Scan for the cell matching the given text and deliver its (X, Y) coordinate at center. 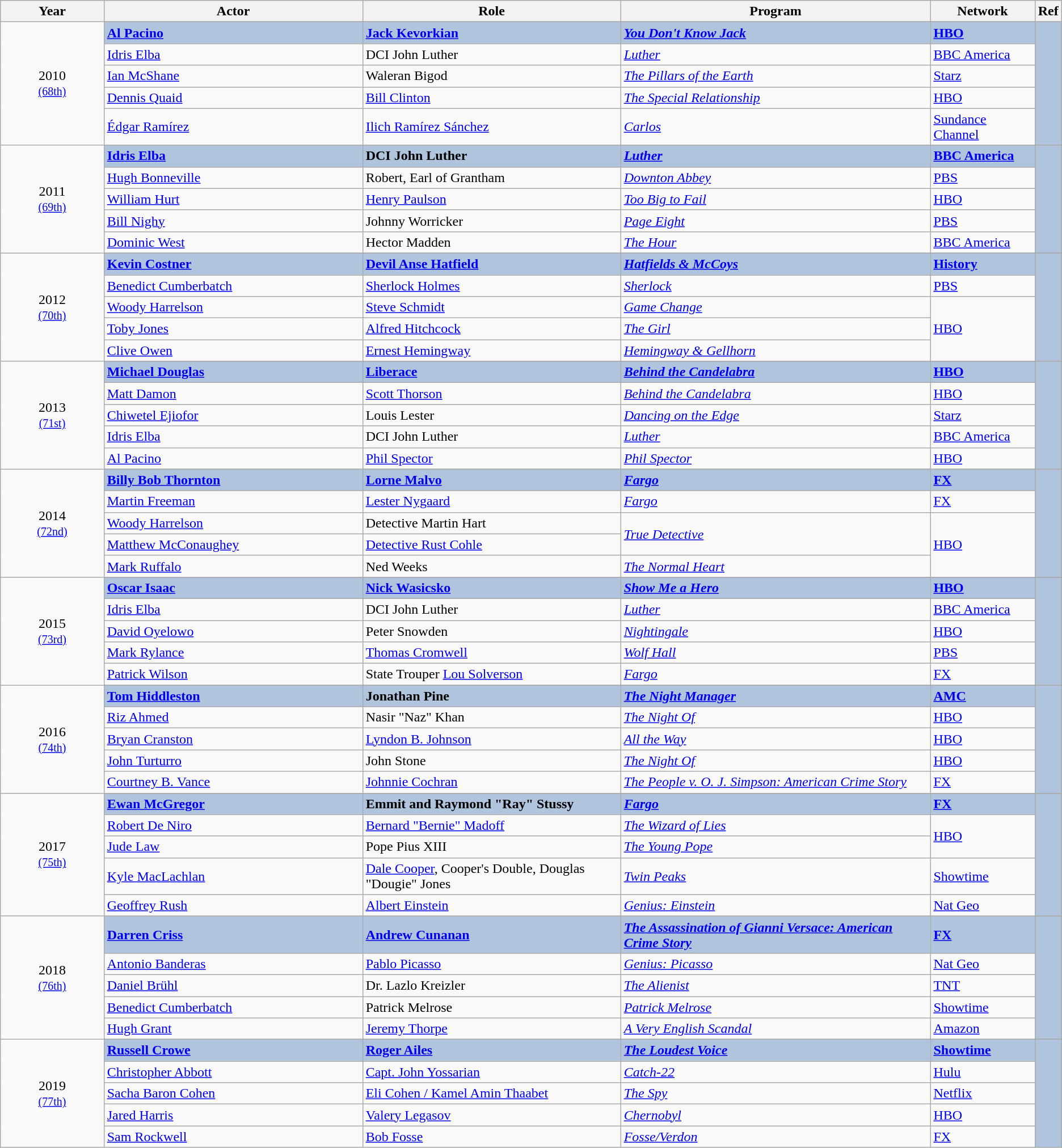
2015 (73rd) (52, 631)
Liberace (491, 372)
Dale Cooper, Cooper's Double, Douglas "Dougie" Jones (491, 876)
Emmit and Raymond "Ray" Stussy (491, 804)
Andrew Cunanan (491, 935)
Steve Schmidt (491, 307)
William Hurt (233, 199)
Hemingway & Gellhorn (776, 351)
Chernobyl (776, 1115)
Mark Ruffalo (233, 566)
Antonio Banderas (233, 964)
Actor (233, 11)
Fosse/Verdon (776, 1137)
2017 (75th) (52, 854)
Jeremy Thorpe (491, 1029)
State Trouper Lou Solverson (491, 674)
Downton Abbey (776, 178)
Sundance Channel (983, 127)
Genius: Picasso (776, 964)
Lorne Malvo (491, 480)
2016 (74th) (52, 739)
2012 (70th) (52, 307)
2010 (68th) (52, 84)
Darren Criss (233, 935)
Year (52, 11)
The Young Pope (776, 847)
Johnnie Cochran (491, 782)
Matt Damon (233, 394)
You Don't Know Jack (776, 33)
Bryan Cranston (233, 739)
All the Way (776, 739)
Pablo Picasso (491, 964)
Thomas Cromwell (491, 653)
Courtney B. Vance (233, 782)
Tom Hiddleston (233, 696)
Dr. Lazlo Kreizler (491, 985)
Valery Legasov (491, 1115)
The Special Relationship (776, 98)
Detective Rust Cohle (491, 545)
Bernard "Bernie" Madoff (491, 825)
Toby Jones (233, 329)
Carlos (776, 127)
Russell Crowe (233, 1050)
Jack Kevorkian (491, 33)
Hatfields & McCoys (776, 264)
Pope Pius XIII (491, 847)
Kyle MacLachlan (233, 876)
Jared Harris (233, 1115)
Ilich Ramírez Sánchez (491, 127)
Twin Peaks (776, 876)
David Oyelowo (233, 631)
Hulu (983, 1072)
Robert, Earl of Grantham (491, 178)
Peter Snowden (491, 631)
Michael Douglas (233, 372)
The People v. O. J. Simpson: American Crime Story (776, 782)
A Very English Scandal (776, 1029)
Netflix (983, 1094)
Christopher Abbott (233, 1072)
Édgar Ramírez (233, 127)
Genius: Einstein (776, 905)
Dominic West (233, 242)
Hector Madden (491, 242)
Too Big to Fail (776, 199)
Wolf Hall (776, 653)
Sam Rockwell (233, 1137)
2019 (77th) (52, 1094)
Nick Wasicsko (491, 588)
The Alienist (776, 985)
The Hour (776, 242)
Detective Martin Hart (491, 523)
Nightingale (776, 631)
Nasir "Naz" Khan (491, 717)
Ref (1048, 11)
Hugh Grant (233, 1029)
Sherlock (776, 285)
Ewan McGregor (233, 804)
2014 (72nd) (52, 523)
True Detective (776, 534)
Mark Rylance (233, 653)
John Stone (491, 761)
Network (983, 11)
Albert Einstein (491, 905)
2011 (69th) (52, 199)
Clive Owen (233, 351)
Robert De Niro (233, 825)
Geoffrey Rush (233, 905)
Bill Clinton (491, 98)
Ernest Hemingway (491, 351)
Hugh Bonneville (233, 178)
AMC (983, 696)
The Loudest Voice (776, 1050)
Kevin Costner (233, 264)
The Spy (776, 1094)
2013 (71st) (52, 415)
Dancing on the Edge (776, 415)
Alfred Hitchcock (491, 329)
Matthew McConaughey (233, 545)
The Assassination of Gianni Versace: American Crime Story (776, 935)
The Night Manager (776, 696)
Johnny Worricker (491, 221)
Daniel Brühl (233, 985)
Program (776, 11)
Amazon (983, 1029)
Eli Cohen / Kamel Amin Thaabet (491, 1094)
2018 (76th) (52, 978)
TNT (983, 985)
Ned Weeks (491, 566)
Jude Law (233, 847)
Jonathan Pine (491, 696)
The Girl (776, 329)
Louis Lester (491, 415)
Scott Thorson (491, 394)
Lyndon B. Johnson (491, 739)
The Pillars of the Earth (776, 76)
Sherlock Holmes (491, 285)
Role (491, 11)
Henry Paulson (491, 199)
Oscar Isaac (233, 588)
The Wizard of Lies (776, 825)
Roger Ailes (491, 1050)
Sacha Baron Cohen (233, 1094)
Ian McShane (233, 76)
Lester Nygaard (491, 501)
Bob Fosse (491, 1137)
Dennis Quaid (233, 98)
Billy Bob Thornton (233, 480)
Bill Nighy (233, 221)
History (983, 264)
Waleran Bigod (491, 76)
The Normal Heart (776, 566)
Riz Ahmed (233, 717)
John Turturro (233, 761)
Patrick Wilson (233, 674)
Chiwetel Ejiofor (233, 415)
Show Me a Hero (776, 588)
Page Eight (776, 221)
Game Change (776, 307)
Martin Freeman (233, 501)
Capt. John Yossarian (491, 1072)
Devil Anse Hatfield (491, 264)
Catch-22 (776, 1072)
